Return the [x, y] coordinate for the center point of the cell that contains the specified text.  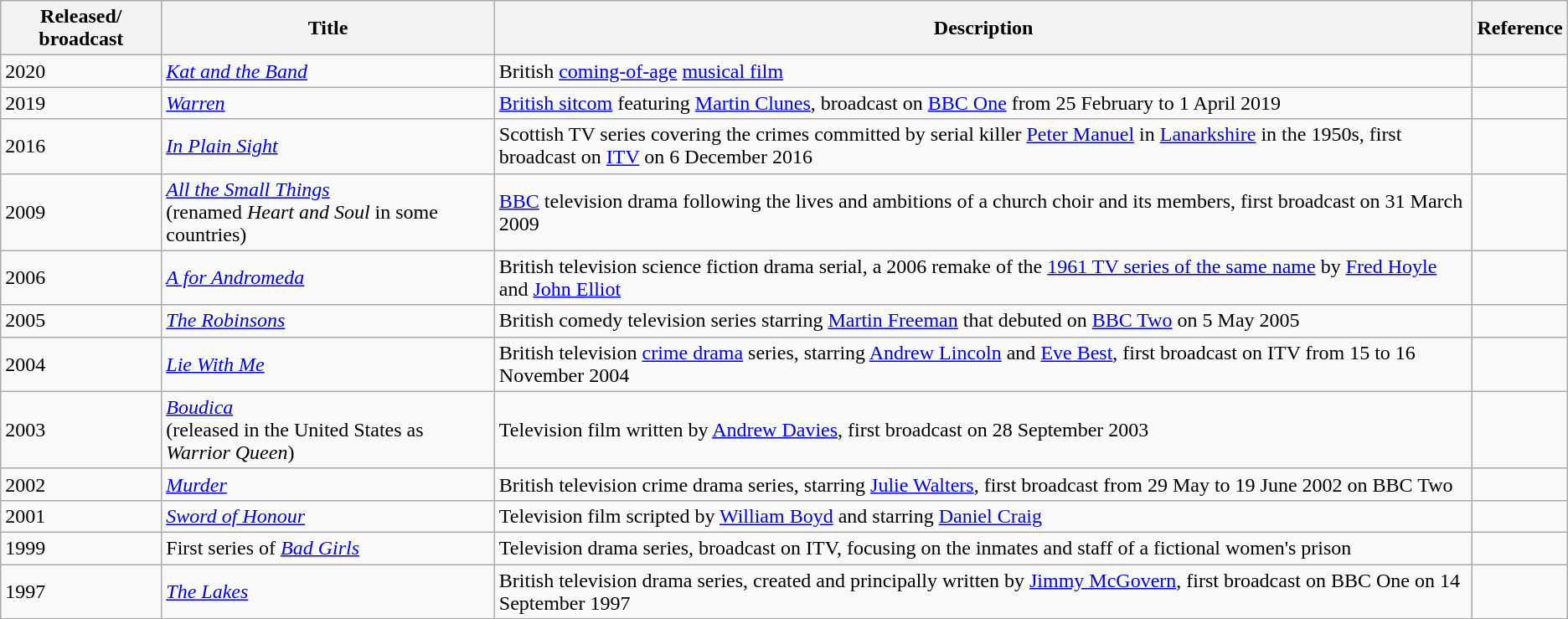
British television crime drama series, starring Julie Walters, first broadcast from 29 May to 19 June 2002 on BBC Two [983, 484]
BBC television drama following the lives and ambitions of a church choir and its members, first broadcast on 31 March 2009 [983, 212]
Television film scripted by William Boyd and starring Daniel Craig [983, 516]
Television drama series, broadcast on ITV, focusing on the inmates and staff of a fictional women's prison [983, 548]
All the Small Things(renamed Heart and Soul in some countries) [328, 212]
Description [983, 28]
2019 [81, 103]
Lie With Me [328, 364]
Television film written by Andrew Davies, first broadcast on 28 September 2003 [983, 430]
Title [328, 28]
British sitcom featuring Martin Clunes, broadcast on BBC One from 25 February to 1 April 2019 [983, 103]
The Robinsons [328, 321]
Warren [328, 103]
A for Andromeda [328, 278]
2004 [81, 364]
1997 [81, 591]
British television drama series, created and principally written by Jimmy McGovern, first broadcast on BBC One on 14 September 1997 [983, 591]
2003 [81, 430]
Boudica (released in the United States as Warrior Queen) [328, 430]
British television crime drama series, starring Andrew Lincoln and Eve Best, first broadcast on ITV from 15 to 16 November 2004 [983, 364]
2002 [81, 484]
The Lakes [328, 591]
2005 [81, 321]
Kat and the Band [328, 71]
2020 [81, 71]
Scottish TV series covering the crimes committed by serial killer Peter Manuel in Lanarkshire in the 1950s, first broadcast on ITV on 6 December 2016 [983, 146]
British coming-of-age musical film [983, 71]
1999 [81, 548]
In Plain Sight [328, 146]
Reference [1519, 28]
2001 [81, 516]
First series of Bad Girls [328, 548]
British comedy television series starring Martin Freeman that debuted on BBC Two on 5 May 2005 [983, 321]
Released/ broadcast [81, 28]
2009 [81, 212]
British television science fiction drama serial, a 2006 remake of the 1961 TV series of the same name by Fred Hoyle and John Elliot [983, 278]
2016 [81, 146]
Murder [328, 484]
Sword of Honour [328, 516]
2006 [81, 278]
